Locate the cell with the specified text and output its (x, y) center coordinate. 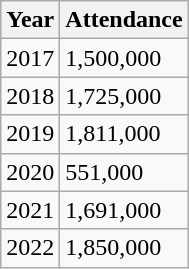
2021 (30, 210)
1,691,000 (124, 210)
1,725,000 (124, 96)
1,500,000 (124, 58)
Attendance (124, 20)
1,811,000 (124, 134)
Year (30, 20)
1,850,000 (124, 248)
551,000 (124, 172)
2018 (30, 96)
2017 (30, 58)
2022 (30, 248)
2020 (30, 172)
2019 (30, 134)
